Provide the (x, y) coordinate of the cell's center where the given text is located.  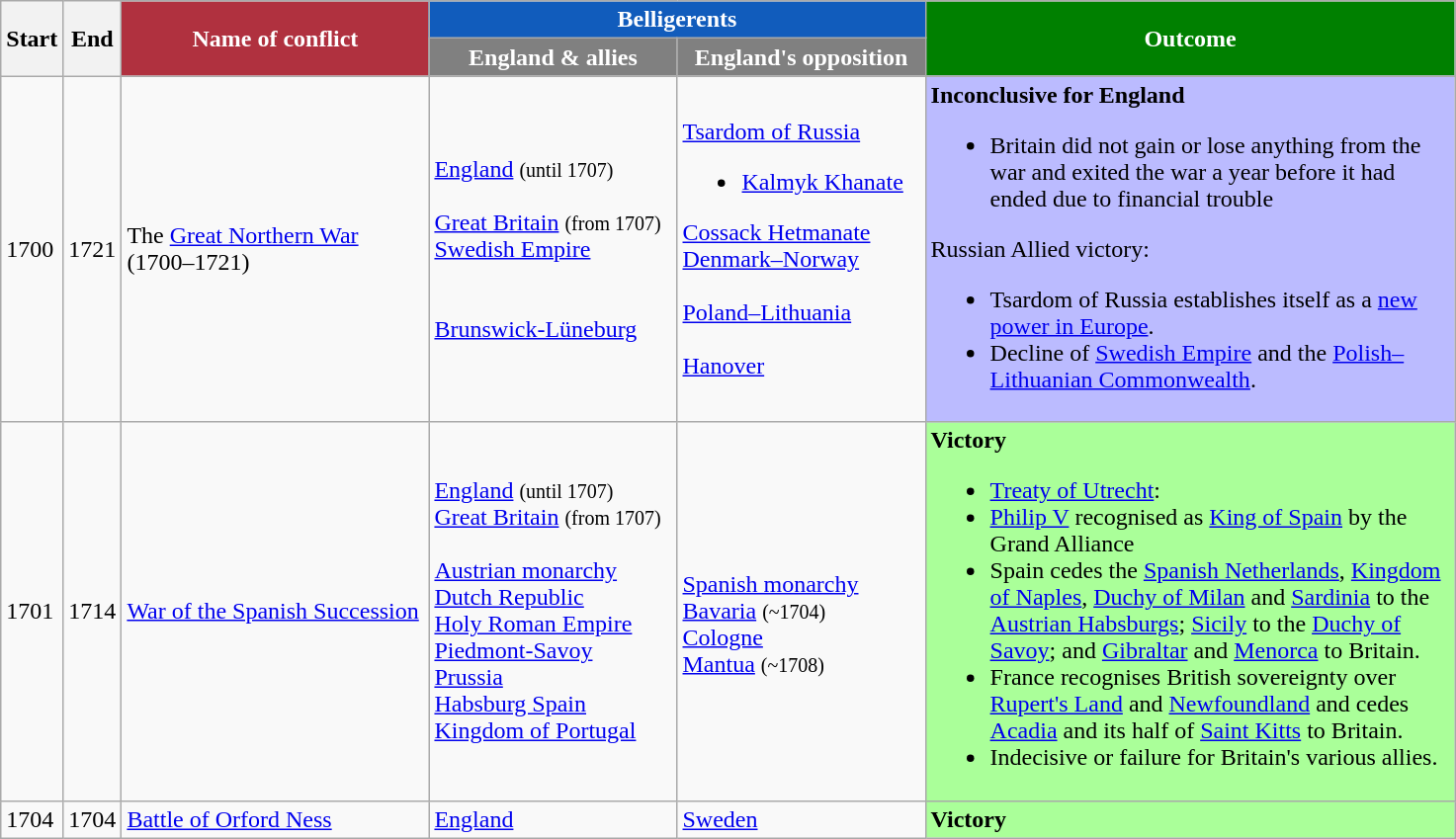
Battle of Orford Ness (275, 819)
Tsardom of RussiaKalmyk Khanate Cossack Hetmanate Denmark–Norway Poland–Lithuania Hanover (801, 249)
England (until 1707) Great Britain (from 1707) Swedish Empire Brunswick-Lüneburg (554, 249)
England (554, 819)
1701 (32, 611)
Belligerents (677, 20)
The Great Northern War(1700–1721) (275, 249)
Sweden (801, 819)
England & allies (554, 57)
Name of conflict (275, 39)
Outcome (1190, 39)
1714 (93, 611)
Victory (1190, 819)
1721 (93, 249)
1700 (32, 249)
War of the Spanish Succession (275, 611)
Spanish monarchy Bavaria (~1704) Cologne Mantua (~1708) (801, 611)
Start (32, 39)
End (93, 39)
England's opposition (801, 57)
